Search for the cell housing the specified text and yield its [x, y] center coordinate. 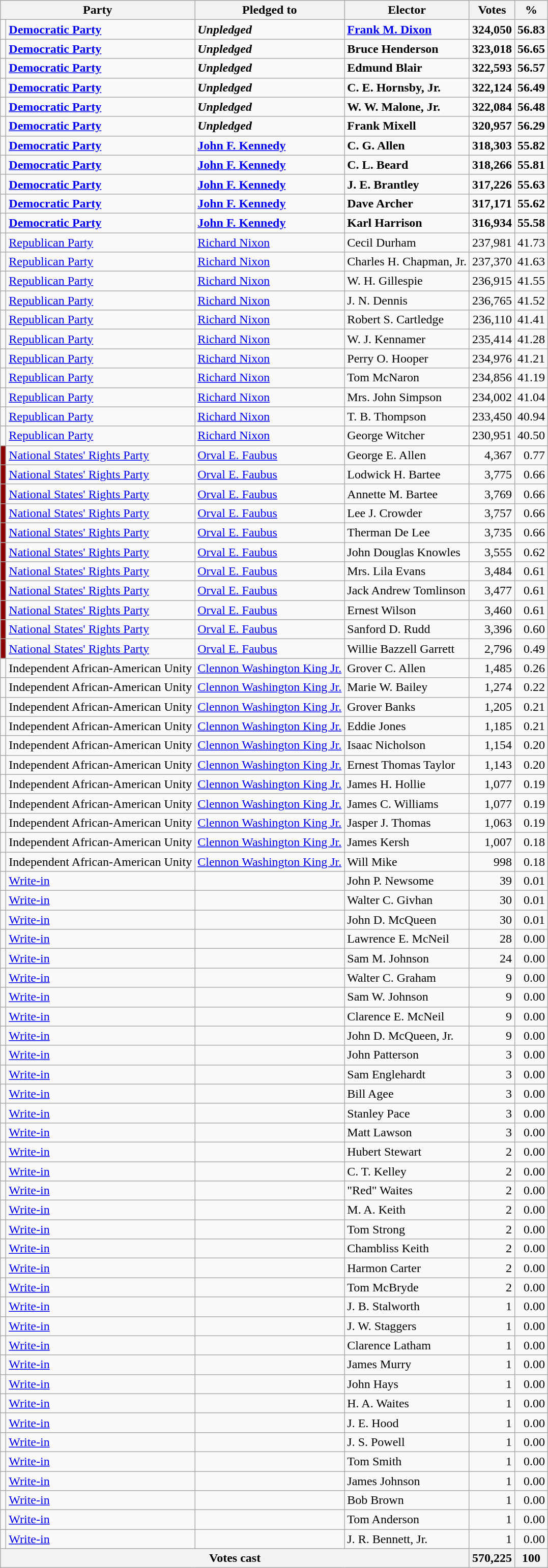
Sam Englehardt [407, 1074]
41.63 [531, 262]
Chambliss Keith [407, 1249]
55.63 [531, 184]
Mrs. Lila Evans [407, 571]
James H. Hollie [407, 784]
3,735 [492, 532]
John D. McQueen [407, 920]
George Witcher [407, 436]
Walter C. Graham [407, 978]
Votes cast [235, 1558]
1,485 [492, 668]
Jasper J. Thomas [407, 823]
0.49 [531, 649]
Robert S. Cartledge [407, 320]
237,370 [492, 262]
39 [492, 881]
Sam M. Johnson [407, 958]
Eddie Jones [407, 726]
317,226 [492, 184]
John P. Newsome [407, 881]
Pledged to [270, 10]
322,084 [492, 107]
J. E. Hood [407, 1423]
J. B. Stalworth [407, 1307]
40.94 [531, 416]
Elector [407, 10]
316,934 [492, 223]
Bruce Henderson [407, 49]
Tom McNaron [407, 378]
41.73 [531, 243]
0.77 [531, 455]
John Hays [407, 1384]
4,367 [492, 455]
3,396 [492, 629]
236,110 [492, 320]
James Johnson [407, 1481]
James Kersh [407, 842]
237,981 [492, 243]
3,769 [492, 494]
234,002 [492, 397]
% [531, 10]
1,143 [492, 765]
41.52 [531, 300]
1,007 [492, 842]
J. W. Staggers [407, 1326]
Hubert Stewart [407, 1152]
230,951 [492, 436]
3,477 [492, 591]
John Douglas Knowles [407, 552]
C. T. Kelley [407, 1171]
H. A. Waites [407, 1403]
317,171 [492, 203]
W. J. Kennamer [407, 339]
56.48 [531, 107]
235,414 [492, 339]
Ernest Wilson [407, 610]
318,266 [492, 165]
Mrs. John Simpson [407, 397]
41.21 [531, 358]
Isaac Nicholson [407, 745]
56.83 [531, 29]
"Red" Waites [407, 1191]
570,225 [492, 1558]
John Patterson [407, 1055]
56.57 [531, 68]
1,063 [492, 823]
324,050 [492, 29]
0.62 [531, 552]
233,450 [492, 416]
Charles H. Chapman, Jr. [407, 262]
Tom Anderson [407, 1520]
56.49 [531, 87]
3,555 [492, 552]
W. W. Malone, Jr. [407, 107]
41.55 [531, 281]
Bill Agee [407, 1094]
234,976 [492, 358]
Tom Smith [407, 1461]
J. N. Dennis [407, 300]
318,303 [492, 145]
Harmon Carter [407, 1268]
1,154 [492, 745]
Frank Mixell [407, 126]
1,205 [492, 707]
Willie Bazzell Garrett [407, 649]
41.41 [531, 320]
W. H. Gillespie [407, 281]
0.26 [531, 668]
234,856 [492, 378]
Jack Andrew Tomlinson [407, 591]
55.81 [531, 165]
0.22 [531, 687]
Clarence Latham [407, 1345]
0.60 [531, 629]
322,124 [492, 87]
Dave Archer [407, 203]
Frank M. Dixon [407, 29]
J. R. Bennett, Jr. [407, 1539]
James Murry [407, 1365]
Lee J. Crowder [407, 513]
56.65 [531, 49]
Lawrence E. McNeil [407, 939]
3,757 [492, 513]
2,796 [492, 649]
24 [492, 958]
236,915 [492, 281]
Karl Harrison [407, 223]
Marie W. Bailey [407, 687]
Stanley Pace [407, 1113]
Tom Strong [407, 1229]
55.82 [531, 145]
Grover Banks [407, 707]
Sam W. Johnson [407, 997]
55.62 [531, 203]
28 [492, 939]
Party [98, 10]
Sanford D. Rudd [407, 629]
Grover C. Allen [407, 668]
Ernest Thomas Taylor [407, 765]
Lodwick H. Bartee [407, 474]
56.29 [531, 126]
J. S. Powell [407, 1442]
C. G. Allen [407, 145]
323,018 [492, 49]
Perry O. Hooper [407, 358]
C. E. Hornsby, Jr. [407, 87]
322,593 [492, 68]
Tom McBryde [407, 1287]
236,765 [492, 300]
41.28 [531, 339]
Will Mike [407, 862]
Edmund Blair [407, 68]
T. B. Thompson [407, 416]
3,460 [492, 610]
1,185 [492, 726]
James C. Williams [407, 803]
J. E. Brantley [407, 184]
41.19 [531, 378]
John D. McQueen, Jr. [407, 1036]
Walter C. Givhan [407, 900]
40.50 [531, 436]
100 [531, 1558]
George E. Allen [407, 455]
Bob Brown [407, 1500]
41.04 [531, 397]
Matt Lawson [407, 1132]
Votes [492, 10]
3,775 [492, 474]
Annette M. Bartee [407, 494]
320,957 [492, 126]
3,484 [492, 571]
Clarence E. McNeil [407, 1016]
Cecil Durham [407, 243]
1,274 [492, 687]
C. L. Beard [407, 165]
M. A. Keith [407, 1210]
55.58 [531, 223]
Therman De Lee [407, 532]
998 [492, 862]
